Identify which cell holds the provided text, then report its [x, y] central coordinate. 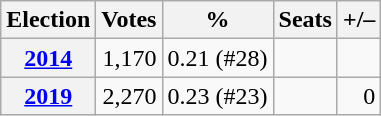
2014 [48, 58]
0.21 (#28) [218, 58]
2,270 [129, 96]
0 [358, 96]
Votes [129, 20]
Election [48, 20]
1,170 [129, 58]
2019 [48, 96]
+/– [358, 20]
Seats [305, 20]
0.23 (#23) [218, 96]
% [218, 20]
